Detect which cell encompasses the target text, then output its [X, Y] center coordinate. 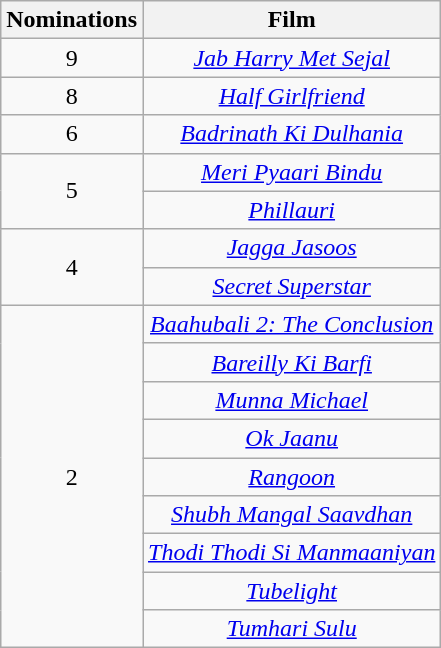
Ok Jaanu [291, 438]
6 [72, 134]
2 [72, 476]
Munna Michael [291, 400]
Badrinath Ki Dulhania [291, 134]
Jab Harry Met Sejal [291, 58]
Thodi Thodi Si Manmaaniyan [291, 553]
9 [72, 58]
4 [72, 267]
Tubelight [291, 591]
Tumhari Sulu [291, 629]
Jagga Jasoos [291, 248]
Shubh Mangal Saavdhan [291, 515]
Rangoon [291, 477]
Meri Pyaari Bindu [291, 172]
Half Girlfriend [291, 96]
Nominations [72, 20]
Film [291, 20]
Baahubali 2: The Conclusion [291, 324]
8 [72, 96]
Secret Superstar [291, 286]
Phillauri [291, 210]
Bareilly Ki Barfi [291, 362]
5 [72, 191]
